Detect which cell encompasses the target text, then output its [X, Y] center coordinate. 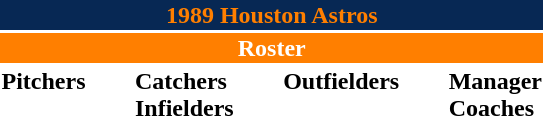
1989 Houston Astros [272, 15]
Roster [272, 48]
